Capture the cell that displays the provided text and extract its [X, Y] central coordinate. 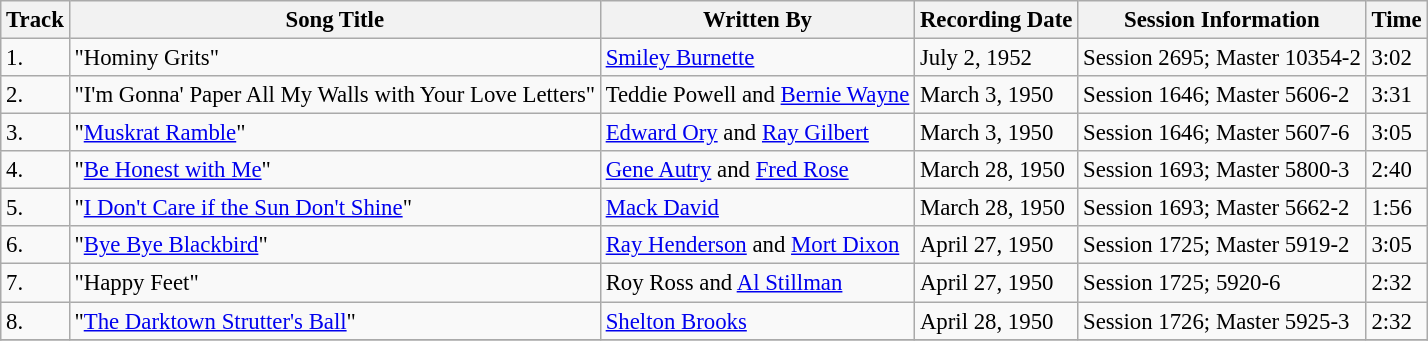
Session 1725; 5920-6 [1222, 283]
Session 1726; Master 5925-3 [1222, 321]
Session Information [1222, 20]
2:40 [1396, 170]
Song Title [334, 20]
Mack David [757, 208]
"Bye Bye Blackbird" [334, 245]
1. [35, 58]
7. [35, 283]
Written By [757, 20]
Recording Date [996, 20]
1:56 [1396, 208]
Shelton Brooks [757, 321]
"Hominy Grits" [334, 58]
Gene Autry and Fred Rose [757, 170]
Teddie Powell and Bernie Wayne [757, 95]
"Happy Feet" [334, 283]
5. [35, 208]
2. [35, 95]
Session 1646; Master 5607-6 [1222, 133]
3:02 [1396, 58]
"Muskrat Ramble" [334, 133]
Session 2695; Master 10354-2 [1222, 58]
Session 1725; Master 5919-2 [1222, 245]
3. [35, 133]
Ray Henderson and Mort Dixon [757, 245]
Track [35, 20]
Edward Ory and Ray Gilbert [757, 133]
Session 1646; Master 5606-2 [1222, 95]
Session 1693; Master 5662-2 [1222, 208]
"I Don't Care if the Sun Don't Shine" [334, 208]
"The Darktown Strutter's Ball" [334, 321]
3:31 [1396, 95]
"I'm Gonna' Paper All My Walls with Your Love Letters" [334, 95]
Roy Ross and Al Stillman [757, 283]
Session 1693; Master 5800-3 [1222, 170]
Time [1396, 20]
8. [35, 321]
6. [35, 245]
4. [35, 170]
"Be Honest with Me" [334, 170]
Smiley Burnette [757, 58]
April 28, 1950 [996, 321]
July 2, 1952 [996, 58]
